Pinpoint the cell where the given text exists, returning its [X, Y] midpoint coordinate. 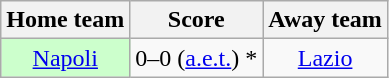
Away team [326, 20]
Score [196, 20]
0–0 (a.e.t.) * [196, 58]
Napoli [66, 58]
Lazio [326, 58]
Home team [66, 20]
